Output the (X, Y) coordinate of the center of the cell containing the given text.  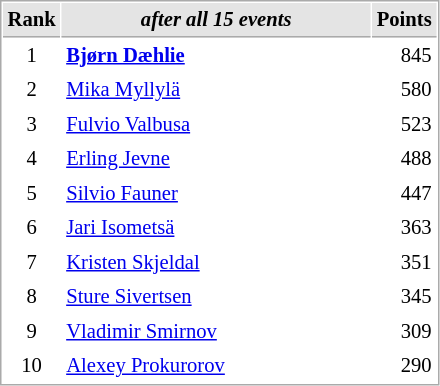
8 (32, 296)
580 (404, 90)
523 (404, 124)
Silvio Fauner (216, 194)
9 (32, 332)
2 (32, 90)
4 (32, 158)
Mika Myllylä (216, 90)
488 (404, 158)
Kristen Skjeldal (216, 262)
351 (404, 262)
7 (32, 262)
447 (404, 194)
Rank (32, 20)
10 (32, 366)
Jari Isometsä (216, 228)
Vladimir Smirnov (216, 332)
1 (32, 56)
Points (404, 20)
Erling Jevne (216, 158)
after all 15 events (216, 20)
845 (404, 56)
Sture Sivertsen (216, 296)
6 (32, 228)
5 (32, 194)
363 (404, 228)
Fulvio Valbusa (216, 124)
309 (404, 332)
Alexey Prokurorov (216, 366)
Bjørn Dæhlie (216, 56)
345 (404, 296)
290 (404, 366)
3 (32, 124)
